Locate the cell with the specified text and output its (X, Y) center coordinate. 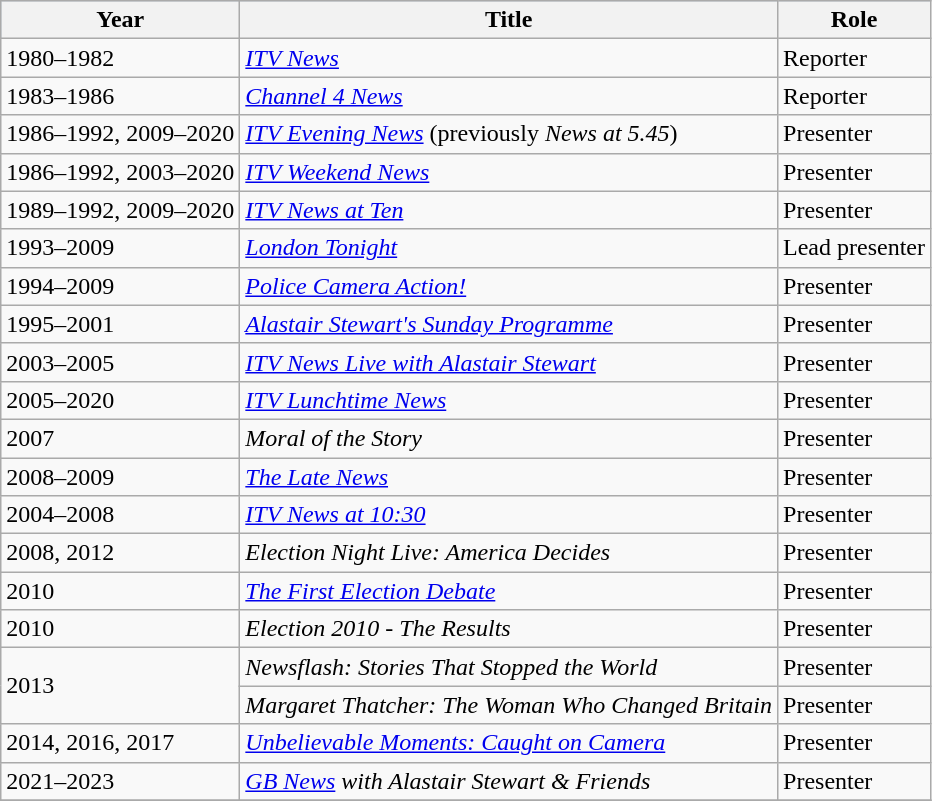
ITV Lunchtime News (509, 400)
2013 (120, 686)
Title (509, 20)
2008–2009 (120, 477)
GB News with Alastair Stewart & Friends (509, 781)
The First Election Debate (509, 591)
1993–2009 (120, 248)
1986–1992, 2003–2020 (120, 172)
ITV News at 10:30 (509, 515)
ITV News (509, 58)
Election Night Live: America Decides (509, 553)
London Tonight (509, 248)
Moral of the Story (509, 438)
Role (854, 20)
Year (120, 20)
2014, 2016, 2017 (120, 743)
Police Camera Action! (509, 286)
2005–2020 (120, 400)
Unbelievable Moments: Caught on Camera (509, 743)
1989–1992, 2009–2020 (120, 210)
Alastair Stewart's Sunday Programme (509, 324)
1994–2009 (120, 286)
1995–2001 (120, 324)
1980–1982 (120, 58)
1983–1986 (120, 96)
Margaret Thatcher: The Woman Who Changed Britain (509, 705)
Channel 4 News (509, 96)
2003–2005 (120, 362)
2004–2008 (120, 515)
2007 (120, 438)
Newsflash: Stories That Stopped the World (509, 667)
ITV Evening News (previously News at 5.45) (509, 134)
The Late News (509, 477)
2021–2023 (120, 781)
1986–1992, 2009–2020 (120, 134)
Election 2010 - The Results (509, 629)
Lead presenter (854, 248)
2008, 2012 (120, 553)
ITV News at Ten (509, 210)
ITV News Live with Alastair Stewart (509, 362)
ITV Weekend News (509, 172)
